Find where the given text appears and provide that cell's center as [x, y] coordinate. 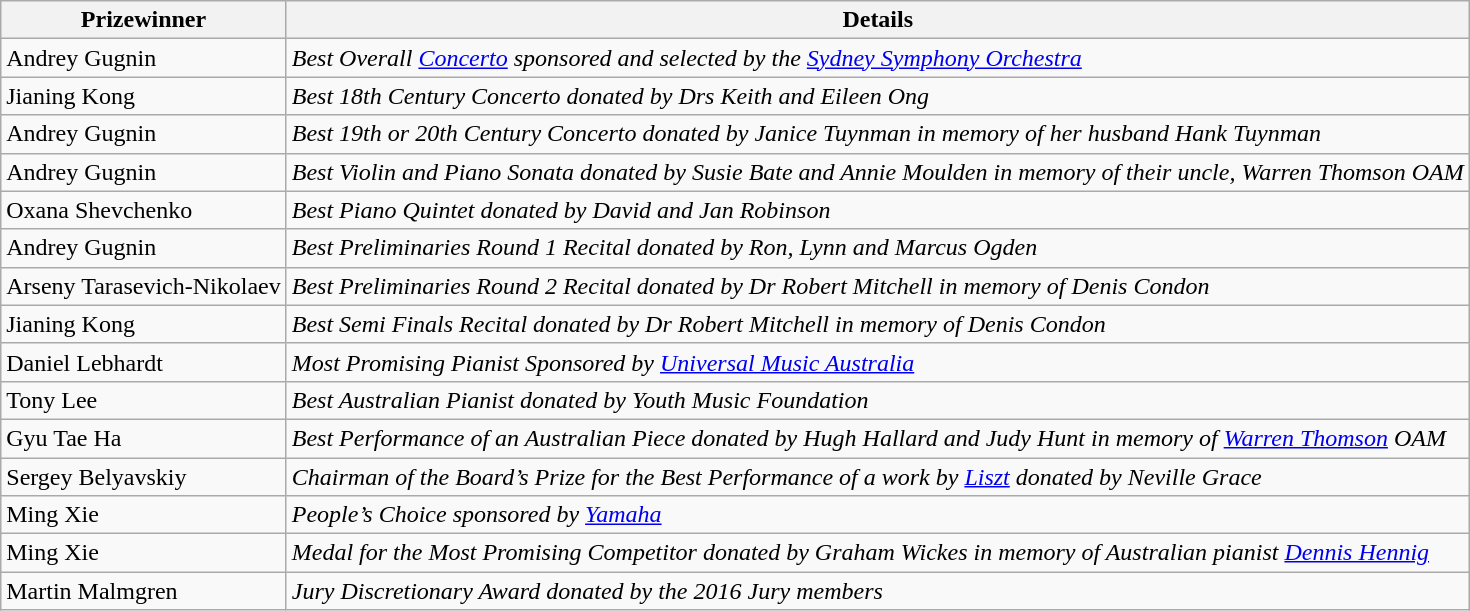
Best 19th or 20th Century Concerto donated by Janice Tuynman in memory of her husband Hank Tuynman [878, 134]
Best Semi Finals Recital donated by Dr Robert Mitchell in memory of Denis Condon [878, 324]
Daniel Lebhardt [144, 362]
Arseny Tarasevich-Nikolaev [144, 286]
Best Violin and Piano Sonata donated by Susie Bate and Annie Moulden in memory of their uncle, Warren Thomson OAM [878, 172]
Best 18th Century Concerto donated by Drs Keith and Eileen Ong [878, 96]
Medal for the Most Promising Competitor donated by Graham Wickes in memory of Australian pianist Dennis Hennig [878, 553]
Jury Discretionary Award donated by the 2016 Jury members [878, 591]
Best Preliminaries Round 2 Recital donated by Dr Robert Mitchell in memory of Denis Condon [878, 286]
Prizewinner [144, 20]
People’s Choice sponsored by Yamaha [878, 515]
Best Overall Concerto sponsored and selected by the Sydney Symphony Orchestra [878, 58]
Gyu Tae Ha [144, 438]
Best Piano Quintet donated by David and Jan Robinson [878, 210]
Details [878, 20]
Martin Malmgren [144, 591]
Best Performance of an Australian Piece donated by Hugh Hallard and Judy Hunt in memory of Warren Thomson OAM [878, 438]
Tony Lee [144, 400]
Most Promising Pianist Sponsored by Universal Music Australia [878, 362]
Best Preliminaries Round 1 Recital donated by Ron, Lynn and Marcus Ogden [878, 248]
Sergey Belyavskiy [144, 477]
Oxana Shevchenko [144, 210]
Best Australian Pianist donated by Youth Music Foundation [878, 400]
Chairman of the Board’s Prize for the Best Performance of a work by Liszt donated by Neville Grace [878, 477]
